For the text-containing cell, return its midpoint in (x, y) coordinate format. 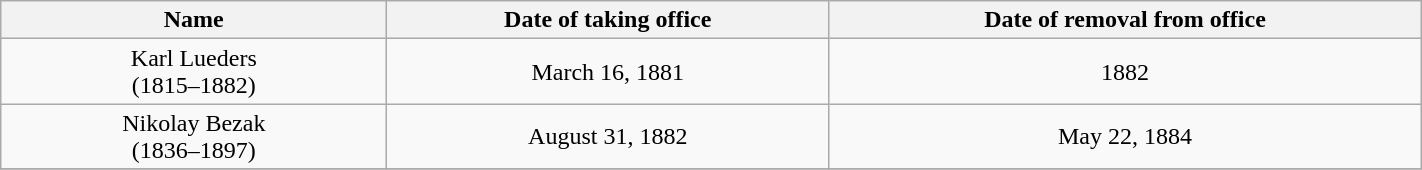
1882 (1126, 72)
March 16, 1881 (608, 72)
Karl Lueders(1815–1882) (194, 72)
August 31, 1882 (608, 136)
Date of taking office (608, 20)
Nikolay Bezak(1836–1897) (194, 136)
Name (194, 20)
May 22, 1884 (1126, 136)
Date of removal from office (1126, 20)
